Return [X, Y] of the center of cell containing provided text 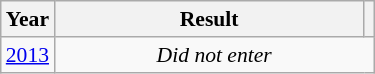
Result [209, 19]
Year [28, 19]
Did not enter [214, 55]
2013 [28, 55]
